From the cell containing the given text, extract its center point as (x, y) coordinate. 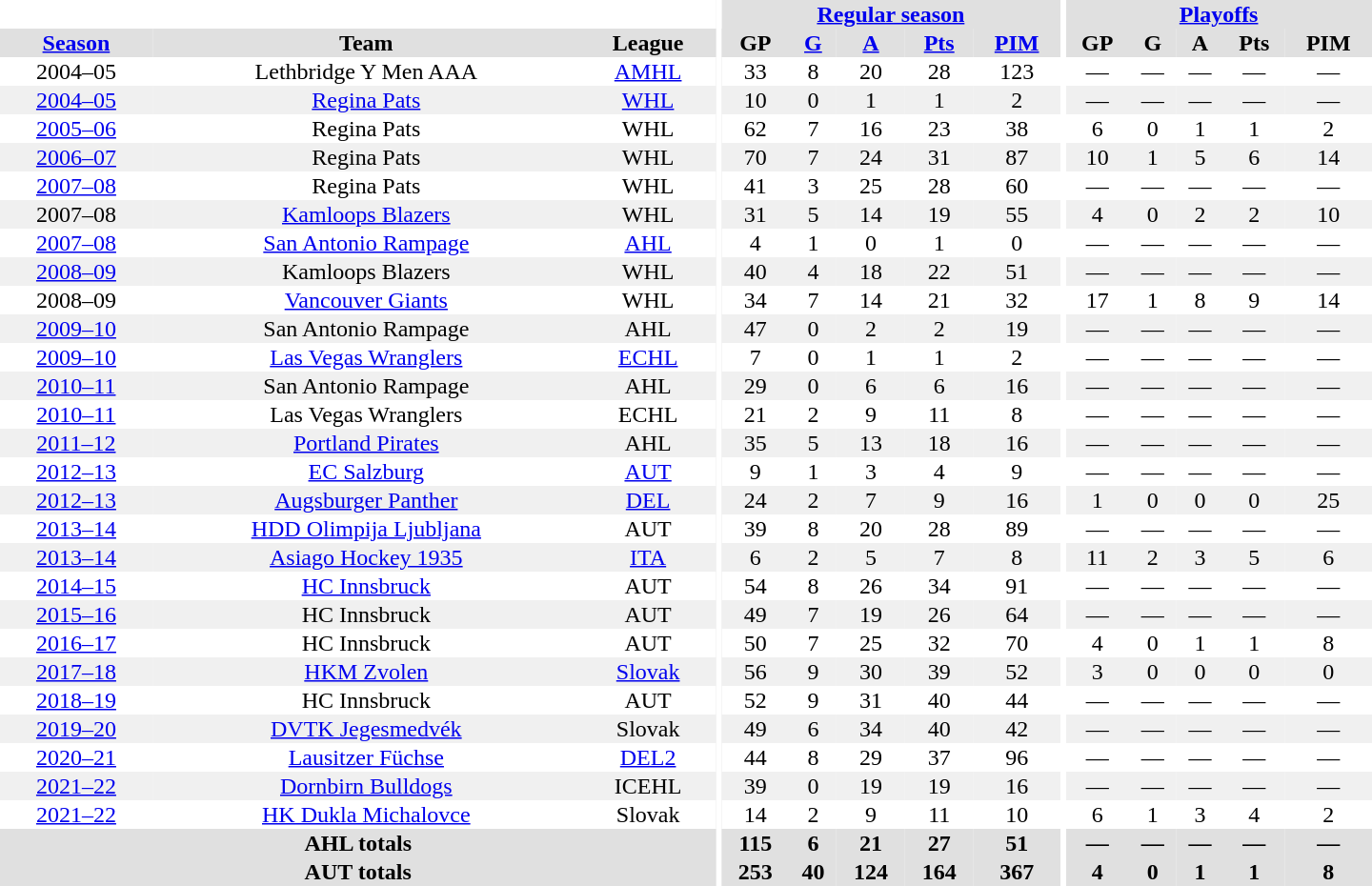
37 (939, 757)
HDD Olimpija Ljubljana (366, 529)
64 (1018, 614)
DEL (648, 500)
47 (756, 329)
2011–12 (76, 443)
55 (1018, 214)
DVTK Jegesmedvék (366, 729)
Season (76, 43)
2016–17 (76, 643)
23 (939, 129)
DEL2 (648, 757)
ITA (648, 557)
22 (939, 272)
60 (1018, 186)
AUT totals (358, 872)
2018–19 (76, 700)
56 (756, 672)
Playoffs (1219, 14)
164 (939, 872)
91 (1018, 586)
Lethbridge Y Men AAA (366, 71)
EC Salzburg (366, 472)
115 (756, 843)
2019–20 (76, 729)
AMHL (648, 71)
League (648, 43)
35 (756, 443)
123 (1018, 71)
Team (366, 43)
ICEHL (648, 786)
17 (1098, 300)
42 (1018, 729)
2020–21 (76, 757)
Regular season (891, 14)
41 (756, 186)
89 (1018, 529)
HK Dukla Michalovce (366, 815)
27 (939, 843)
38 (1018, 129)
33 (756, 71)
2017–18 (76, 672)
253 (756, 872)
Augsburger Panther (366, 500)
50 (756, 643)
2015–16 (76, 614)
62 (756, 129)
13 (871, 443)
124 (871, 872)
87 (1018, 157)
367 (1018, 872)
Asiago Hockey 1935 (366, 557)
2006–07 (76, 157)
96 (1018, 757)
54 (756, 586)
Lausitzer Füchse (366, 757)
2014–15 (76, 586)
AHL totals (358, 843)
Dornbirn Bulldogs (366, 786)
HKM Zvolen (366, 672)
Portland Pirates (366, 443)
30 (871, 672)
Vancouver Giants (366, 300)
2005–06 (76, 129)
